For the text-containing cell, return its midpoint in (x, y) coordinate format. 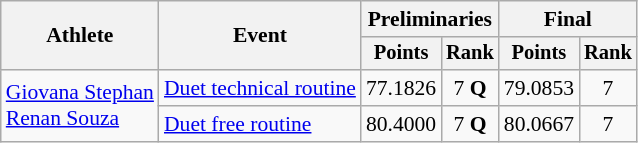
Duet technical routine (260, 88)
80.0667 (539, 124)
77.1826 (401, 88)
Duet free routine (260, 124)
Final (568, 19)
Event (260, 36)
Athlete (80, 36)
80.4000 (401, 124)
79.0853 (539, 88)
Preliminaries (430, 19)
Giovana StephanRenan Souza (80, 106)
